Capture the cell that displays the provided text and extract its [x, y] central coordinate. 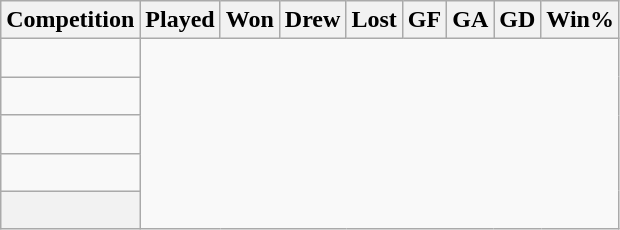
Competition [70, 20]
Win% [580, 20]
GD [518, 20]
GF [424, 20]
Lost [374, 20]
Won [250, 20]
GA [470, 20]
Played [180, 20]
Drew [312, 20]
